Provide the [x, y] coordinate of the cell's center where the given text is located.  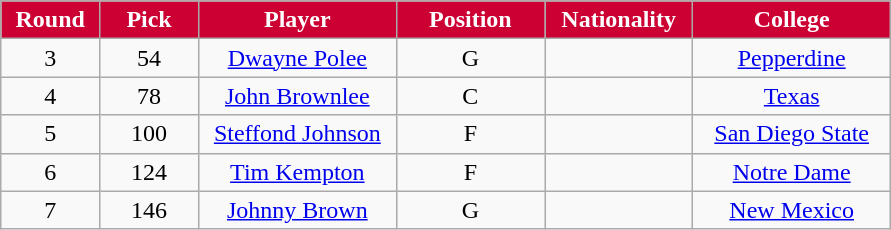
78 [150, 96]
New Mexico [792, 210]
54 [150, 58]
6 [50, 172]
Nationality [618, 20]
San Diego State [792, 134]
7 [50, 210]
Dwayne Polee [297, 58]
4 [50, 96]
100 [150, 134]
Notre Dame [792, 172]
Pepperdine [792, 58]
124 [150, 172]
Pick [150, 20]
146 [150, 210]
Texas [792, 96]
3 [50, 58]
Round [50, 20]
C [470, 96]
Johnny Brown [297, 210]
5 [50, 134]
Steffond Johnson [297, 134]
Tim Kempton [297, 172]
Position [470, 20]
College [792, 20]
Player [297, 20]
John Brownlee [297, 96]
